Locate the cell with the specified text and output its (x, y) center coordinate. 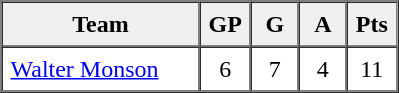
4 (323, 68)
6 (226, 68)
Pts (372, 24)
Team (101, 24)
GP (226, 24)
G (275, 24)
7 (275, 68)
Walter Monson (101, 68)
A (323, 24)
11 (372, 68)
